Determine the (x, y) coordinate at the center of the cell enclosing the given text.  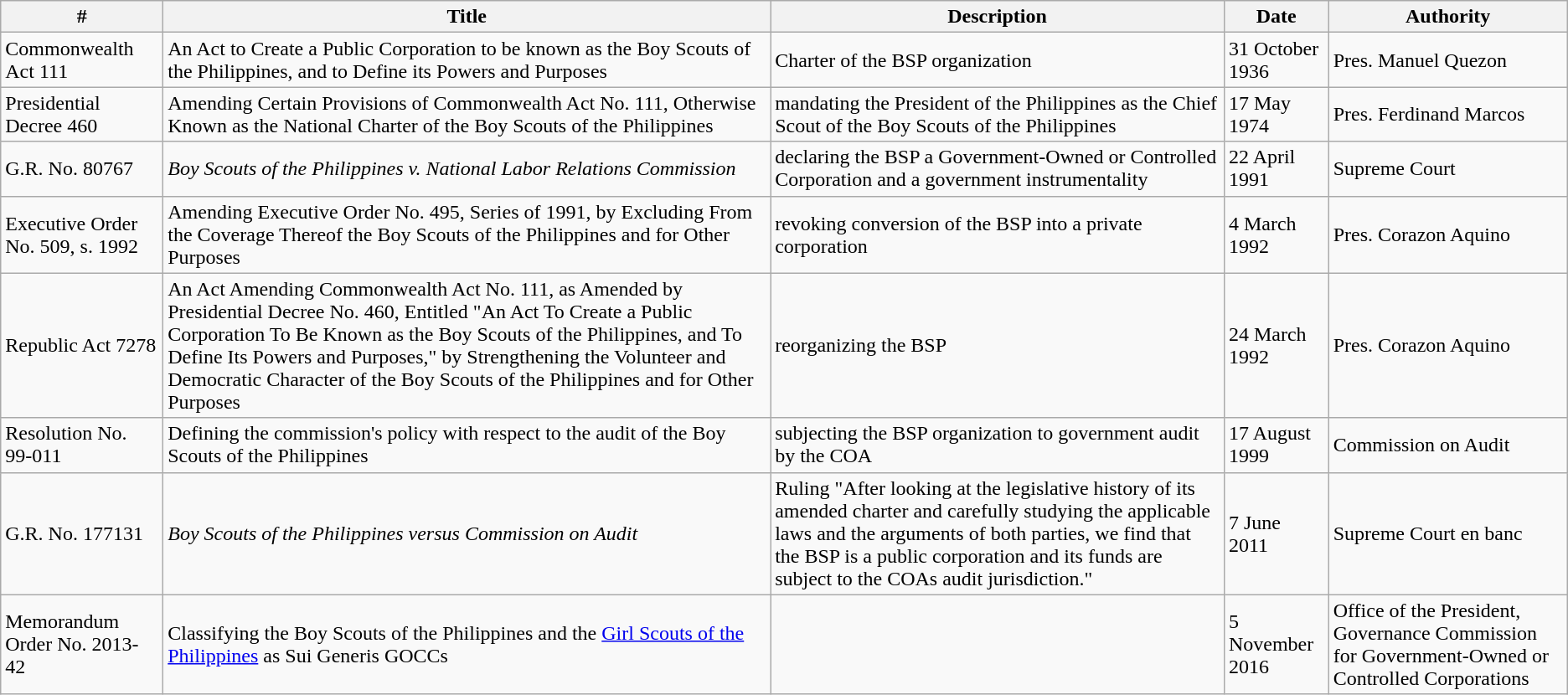
Commonwealth Act 111 (82, 60)
Pres. Manuel Quezon (1447, 60)
subjecting the BSP organization to government audit by the COA (998, 445)
Date (1277, 17)
Office of the President, Governance Commission for Government-Owned or Controlled Corporations (1447, 645)
17 May 1974 (1277, 114)
G.R. No. 177131 (82, 533)
Amending Executive Order No. 495, Series of 1991, by Excluding From the Coverage Thereof the Boy Scouts of the Philippines and for Other Purposes (467, 234)
31 October 1936 (1277, 60)
Title (467, 17)
Amending Certain Provisions of Commonwealth Act No. 111, Otherwise Known as the National Charter of the Boy Scouts of the Philippines (467, 114)
# (82, 17)
Memorandum Order No. 2013-42 (82, 645)
Republic Act 7278 (82, 345)
declaring the BSP a Government-Owned or Controlled Corporation and a government instrumentality (998, 169)
Resolution No. 99-011 (82, 445)
24 March 1992 (1277, 345)
An Act to Create a Public Corporation to be known as the Boy Scouts of the Philippines, and to Define its Powers and Purposes (467, 60)
Authority (1447, 17)
Defining the commission's policy with respect to the audit of the Boy Scouts of the Philippines (467, 445)
5 November 2016 (1277, 645)
revoking conversion of the BSP into a private corporation (998, 234)
Presidential Decree 460 (82, 114)
reorganizing the BSP (998, 345)
17 August 1999 (1277, 445)
22 April 1991 (1277, 169)
Boy Scouts of the Philippines v. National Labor Relations Commission (467, 169)
Commission on Audit (1447, 445)
Boy Scouts of the Philippines versus Commission on Audit (467, 533)
Classifying the Boy Scouts of the Philippines and the Girl Scouts of the Philippines as Sui Generis GOCCs (467, 645)
G.R. No. 80767 (82, 169)
Charter of the BSP organization (998, 60)
mandating the President of the Philippines as the Chief Scout of the Boy Scouts of the Philippines (998, 114)
Supreme Court en banc (1447, 533)
Description (998, 17)
4 March 1992 (1277, 234)
Pres. Ferdinand Marcos (1447, 114)
7 June 2011 (1277, 533)
Executive Order No. 509, s. 1992 (82, 234)
Supreme Court (1447, 169)
